Pinpoint the cell where the given text exists, returning its [x, y] midpoint coordinate. 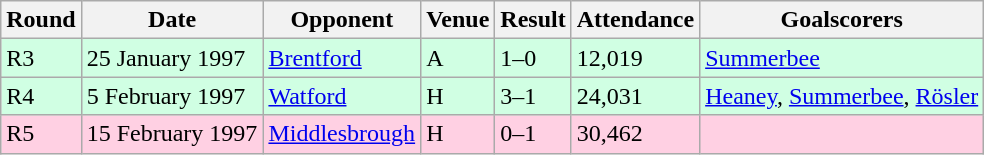
Round [41, 20]
0–1 [533, 134]
Result [533, 20]
Heaney, Summerbee, Rösler [842, 96]
Watford [342, 96]
Date [172, 20]
5 February 1997 [172, 96]
Middlesbrough [342, 134]
Venue [458, 20]
R3 [41, 58]
12,019 [635, 58]
1–0 [533, 58]
Goalscorers [842, 20]
R4 [41, 96]
Summerbee [842, 58]
30,462 [635, 134]
Brentford [342, 58]
3–1 [533, 96]
Attendance [635, 20]
15 February 1997 [172, 134]
Opponent [342, 20]
A [458, 58]
R5 [41, 134]
24,031 [635, 96]
25 January 1997 [172, 58]
